Locate the cell with the specified text and output its (X, Y) center coordinate. 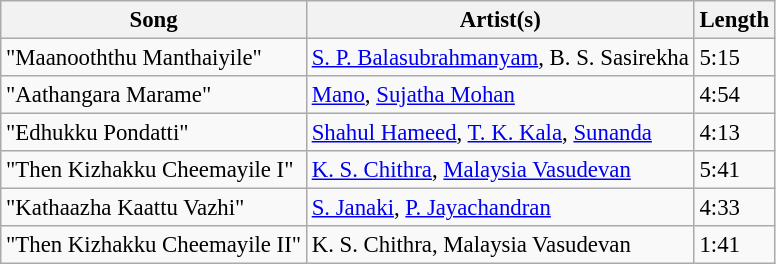
1:41 (734, 245)
Artist(s) (500, 20)
S. Janaki, P. Jayachandran (500, 208)
"Aathangara Marame" (154, 95)
"Then Kizhakku Cheemayile II" (154, 245)
Shahul Hameed, T. K. Kala, Sunanda (500, 133)
"Kathaazha Kaattu Vazhi" (154, 208)
4:54 (734, 95)
Mano, Sujatha Mohan (500, 95)
"Maanooththu Manthaiyile" (154, 58)
"Edhukku Pondatti" (154, 133)
Length (734, 20)
"Then Kizhakku Cheemayile I" (154, 170)
4:33 (734, 208)
5:41 (734, 170)
5:15 (734, 58)
Song (154, 20)
4:13 (734, 133)
S. P. Balasubrahmanyam, B. S. Sasirekha (500, 58)
